Provide the (X, Y) coordinate of the cell's center where the given text is located.  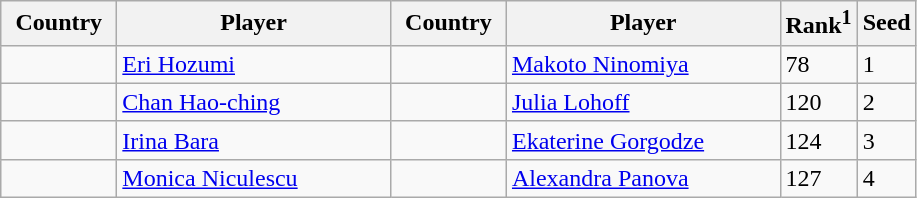
127 (818, 178)
1 (886, 64)
Alexandra Panova (643, 178)
2 (886, 102)
Seed (886, 24)
Eri Hozumi (254, 64)
Julia Lohoff (643, 102)
124 (818, 140)
3 (886, 140)
Irina Bara (254, 140)
Makoto Ninomiya (643, 64)
Ekaterine Gorgodze (643, 140)
Rank1 (818, 24)
Chan Hao-ching (254, 102)
78 (818, 64)
Monica Niculescu (254, 178)
120 (818, 102)
4 (886, 178)
